Output the (X, Y) coordinate of the center of the cell containing the given text.  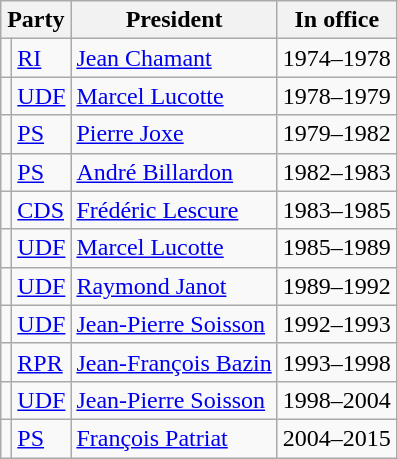
RPR (42, 362)
President (174, 20)
1983–1985 (336, 210)
1978–1979 (336, 96)
François Patriat (174, 438)
2004–2015 (336, 438)
CDS (42, 210)
Raymond Janot (174, 286)
1992–1993 (336, 324)
André Billardon (174, 172)
1982–1983 (336, 172)
1989–1992 (336, 286)
In office (336, 20)
RI (42, 58)
Party (36, 20)
1985–1989 (336, 248)
Pierre Joxe (174, 134)
1998–2004 (336, 400)
1979–1982 (336, 134)
1974–1978 (336, 58)
1993–1998 (336, 362)
Frédéric Lescure (174, 210)
Jean Chamant (174, 58)
Jean-François Bazin (174, 362)
